Identify which cell holds the provided text, then report its [x, y] central coordinate. 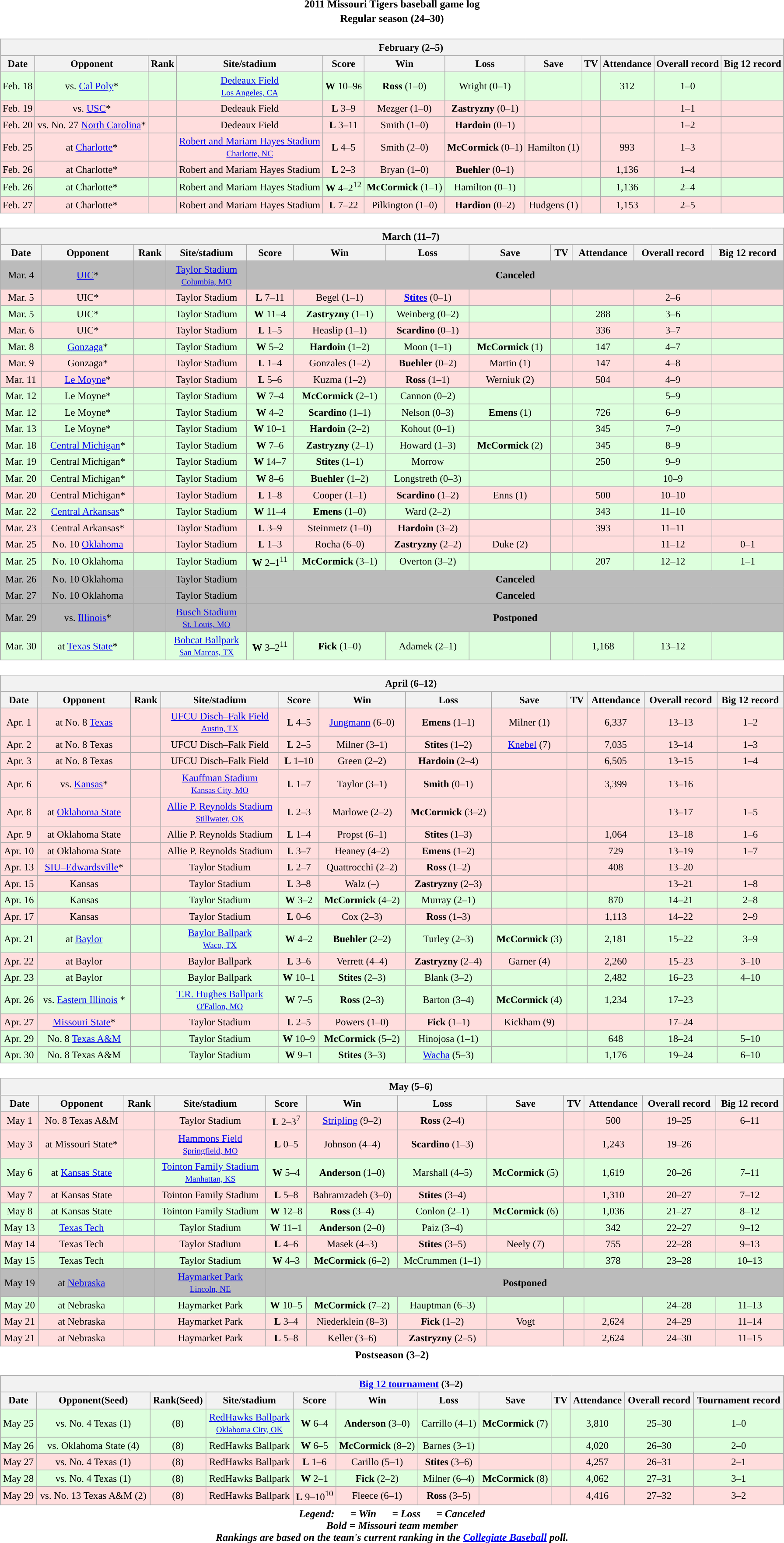
Anderson (1–0) [352, 1172]
Apr. 9 [19, 834]
Turley (2–3) [448, 939]
Mar. 8 [21, 347]
Mar. 6 [21, 330]
May 1 [20, 1121]
1,310 [613, 1195]
1–7 [751, 851]
23–28 [679, 1260]
Feb. 19 [17, 109]
May 29 [18, 1495]
Hudgens (1) [553, 205]
McCormick (3) [529, 939]
W 10–96 [343, 86]
Zastryzny (2–5) [442, 1338]
February (2–5) [392, 47]
Ross (3–4) [352, 1211]
Mar. 23 [21, 528]
8–9 [673, 445]
Wacha (5–3) [448, 1055]
343 [603, 511]
Mezger (1–0) [404, 109]
Robert and Mariam Hayes StadiumCharlotte, NC [249, 147]
Apr. 22 [19, 961]
Ross (2–4) [442, 1121]
3–9 [751, 939]
Werniuk (2) [510, 379]
McCormick (8) [515, 1478]
4–10 [751, 978]
10–13 [750, 1260]
20–27 [679, 1195]
McCormick (3–2) [448, 812]
13–14 [681, 745]
Marlowe (2–2) [362, 812]
Fick (1–2) [442, 1322]
5–9 [673, 396]
McCormick (2–1) [339, 396]
W 5–4 [286, 1172]
McCormick (2) [510, 445]
4,020 [598, 1445]
SIU–Edwardsville* [84, 867]
15–23 [681, 961]
May 6 [20, 1172]
13–17 [681, 812]
Quattrocchi (2–2) [362, 867]
Apr. 1 [19, 722]
1,176 [616, 1055]
13–15 [681, 761]
May 26 [18, 1445]
Ross (2–3) [362, 1000]
Wright (0–1) [485, 86]
L 9–1010 [315, 1495]
vs. Eastern Illinois * [84, 1000]
Mar. 11 [21, 379]
3–1 [738, 1478]
Zastryzny (2–2) [427, 544]
W 5–2 [270, 347]
Apr. 13 [19, 867]
L 3–6 [299, 961]
vs. Cal Poly* [92, 86]
March (11–7) [392, 236]
Ross (1–0) [404, 86]
L 7–11 [270, 297]
13–19 [681, 851]
Mar. 29 [21, 618]
Allie P. Reynolds StadiumStillwater, OK [220, 812]
408 [616, 867]
3–7 [673, 330]
McCormick (1–1) [404, 187]
11–12 [673, 544]
T.R. Hughes BallparkO'Fallon, MO [220, 1000]
Apr. 16 [19, 900]
Heaney (4–2) [362, 851]
at Texas State* [87, 646]
Stites (3–4) [442, 1195]
6,505 [616, 761]
Buehler (2–2) [362, 939]
Blank (3–2) [448, 978]
3,810 [598, 1423]
Rocha (6–0) [339, 544]
Emens (1–2) [448, 851]
Emens (1–0) [339, 511]
Mar. 22 [21, 511]
4,416 [598, 1495]
Feb. 20 [17, 125]
Bobcat BallparkSan Marcos, TX [206, 646]
312 [627, 86]
Powers (1–0) [362, 1022]
Paiz (3–4) [442, 1227]
Dedeaux Field [249, 125]
May 13 [20, 1227]
0–1 [748, 544]
Nelson (0–3) [427, 413]
McCormick (6) [525, 1211]
342 [613, 1227]
336 [603, 330]
Apr. 23 [19, 978]
L 3–11 [343, 125]
Zastryzny (2–1) [339, 445]
2–0 [738, 1445]
Feb. 27 [17, 205]
W 6–5 [315, 1445]
Stripling (9–2) [352, 1121]
W 11–1 [286, 1227]
Buehler (0–1) [485, 170]
Keller (3–6) [352, 1338]
1,619 [613, 1172]
Smith (0–1) [448, 783]
1,168 [603, 646]
Walz (–) [362, 884]
Barnes (3–1) [449, 1445]
6–11 [750, 1121]
Apr. 10 [19, 851]
Feb. 18 [17, 86]
Apr. 26 [19, 1000]
W 7–4 [270, 396]
4,062 [598, 1478]
L 1–7 [299, 783]
UFCU Disch–Falk FieldAustin, TX [220, 722]
19–24 [681, 1055]
Ward (2–2) [427, 511]
13–13 [681, 722]
vs. Kansas* [84, 783]
W 8–6 [270, 478]
Anderson (3–0) [377, 1423]
at Missouri State* [81, 1144]
Hardoin (0–1) [485, 125]
4–8 [673, 363]
Big 12 tournament (3–2) [392, 1384]
Fleece (6–1) [377, 1495]
Apr. 15 [19, 884]
4,257 [598, 1462]
McCormick (0–1) [485, 147]
W 4–212 [343, 187]
726 [603, 413]
Kauffman StadiumKansas City, MO [220, 783]
McCormick (3–1) [339, 561]
McCormick (4) [529, 1000]
Morrow [427, 462]
Moon (1–1) [427, 347]
McCormick (1) [510, 347]
2,482 [616, 978]
11–10 [673, 511]
Opponent(Seed) [93, 1400]
Hauptman (6–3) [442, 1305]
Buehler (1–2) [339, 478]
13–16 [681, 783]
Missouri State* [84, 1022]
3–10 [751, 961]
1–6 [751, 834]
9–13 [750, 1244]
Emens (1) [510, 413]
L 0–5 [286, 1144]
9–9 [673, 462]
14–22 [681, 916]
L 3–7 [299, 851]
Zastryzny (1–1) [339, 314]
22–28 [679, 1244]
11–13 [750, 1305]
13–20 [681, 867]
Duke (2) [510, 544]
6–10 [751, 1055]
11–15 [750, 1338]
May 3 [20, 1144]
27–32 [659, 1495]
Stites (3–3) [362, 1055]
Baylor BallparkWaco, TX [220, 939]
W 6–4 [315, 1423]
Mar. 27 [21, 596]
15–22 [681, 939]
13–18 [681, 834]
Martin (1) [510, 363]
Longstreth (0–3) [427, 478]
McCormick (6–2) [352, 1260]
Marshall (4–5) [442, 1172]
207 [603, 561]
Begel (1–1) [339, 297]
Cannon (0–2) [427, 396]
Niederklein (8–3) [352, 1322]
Ross (3–5) [449, 1495]
Mar. 19 [21, 462]
9–12 [750, 1227]
Scardino (1–3) [442, 1144]
Adamek (2–1) [427, 646]
Hamilton (0–1) [485, 187]
27–31 [659, 1478]
Ross (1–2) [448, 867]
Apr. 17 [19, 916]
Barton (3–4) [448, 1000]
May (5–6) [392, 1087]
W 2–1 [315, 1478]
21–27 [679, 1211]
Stites (3–6) [449, 1462]
8–12 [750, 1211]
RedHawks BallparkOklahoma City, OK [249, 1423]
Bahramzadeh (3–0) [352, 1195]
7–9 [673, 429]
Hardoin (2–4) [448, 761]
L 3–4 [286, 1322]
2,260 [616, 961]
26–30 [659, 1445]
May 8 [20, 1211]
vs. Illinois* [87, 618]
Apr. 27 [19, 1022]
24–28 [679, 1305]
L 2–7 [299, 867]
Apr. 6 [19, 783]
10–10 [673, 495]
24–29 [679, 1322]
13–21 [681, 884]
7,035 [616, 745]
24–30 [679, 1338]
Jungmann (6–0) [362, 722]
1,153 [627, 205]
McCormick (7–2) [352, 1305]
Hardoin (2–2) [339, 429]
L 3–8 [299, 884]
Fick (1–1) [448, 1022]
Enns (1) [510, 495]
Garner (4) [529, 961]
Stites (0–1) [427, 297]
Stites (1–2) [448, 745]
4–9 [673, 379]
2–6 [673, 297]
17–23 [681, 1000]
Hinojosa (1–1) [448, 1039]
Apr. 8 [19, 812]
L 7–22 [343, 205]
McCormick (8–2) [377, 1445]
McCormick (5) [525, 1172]
2–5 [688, 205]
L 0–6 [299, 916]
Stites (1–1) [339, 462]
Murray (2–1) [448, 900]
McCrummen (1–1) [442, 1260]
755 [613, 1244]
Anderson (2–0) [352, 1227]
18–24 [681, 1039]
2,181 [616, 939]
Dedeaux FieldLos Angeles, CA [249, 86]
Kohout (0–1) [427, 429]
Neely (7) [525, 1244]
Ross (1–1) [427, 379]
vs. No. 13 Texas A&M (2) [93, 1495]
Bryan (1–0) [404, 170]
Haymarket ParkLincoln, NE [210, 1283]
Tointon Family StadiumManhattan, KS [210, 1172]
22–27 [679, 1227]
Kuzma (1–2) [339, 379]
6–9 [673, 413]
vs. Oklahoma State (4) [93, 1445]
393 [603, 528]
Heaslip (1–1) [339, 330]
W 4–3 [286, 1260]
Zastryzny (0–1) [485, 109]
870 [616, 900]
2–9 [751, 916]
Milner (1) [529, 722]
1,036 [613, 1211]
Milner (3–1) [362, 745]
L 4–6 [286, 1244]
2–1 [738, 1462]
May 19 [20, 1283]
Apr. 21 [19, 939]
13–12 [673, 646]
20–26 [679, 1172]
Verrett (4–4) [362, 961]
Apr. 3 [19, 761]
Mar. 13 [21, 429]
W 2–111 [270, 561]
Apr. 29 [19, 1039]
Howard (1–3) [427, 445]
1,064 [616, 834]
W 14–7 [270, 462]
W 7–6 [270, 445]
Masek (4–3) [352, 1244]
Johnson (4–4) [352, 1144]
W 9–1 [299, 1055]
L 1–10 [299, 761]
Stites (1–3) [448, 834]
19–26 [679, 1144]
McCormick (4–2) [362, 900]
19–25 [679, 1121]
10–9 [673, 478]
Overton (3–2) [427, 561]
6,337 [616, 722]
Scardino (0–1) [427, 330]
1–5 [751, 812]
17–24 [681, 1022]
Ross (1–3) [448, 916]
2–4 [688, 187]
11–14 [750, 1322]
Knebel (7) [529, 745]
11–11 [673, 528]
Steinmetz (1–0) [339, 528]
May 20 [20, 1305]
1–8 [751, 884]
Apr. 30 [19, 1055]
April (6–12) [392, 684]
Mar. 9 [21, 363]
1,113 [616, 916]
L 1–3 [270, 544]
vs. No. 27 North Carolina* [92, 125]
Taylor (3–1) [362, 783]
25–30 [659, 1423]
Stites (3–5) [442, 1244]
vs. USC* [92, 109]
Hamilton (1) [553, 147]
Kickham (9) [529, 1022]
Hammons FieldSpringfield, MO [210, 1144]
Hardion (0–2) [485, 205]
993 [627, 147]
Smith (1–0) [404, 125]
1,243 [613, 1144]
Carillo (5–1) [377, 1462]
250 [603, 462]
W 3–211 [270, 646]
4–7 [673, 347]
Gonzales (1–2) [339, 363]
Weinberg (0–2) [427, 314]
Fick (1–0) [339, 646]
Dedeauk Field [249, 109]
Hardoin (1–2) [339, 347]
648 [616, 1039]
May 7 [20, 1195]
Scardino (1–2) [427, 495]
Scardino (1–1) [339, 413]
3,399 [616, 783]
Buehler (0–2) [427, 363]
L 1–8 [270, 495]
729 [616, 851]
Rank(Seed) [178, 1400]
May 27 [18, 1462]
5–10 [751, 1039]
7–11 [750, 1172]
Cox (2–3) [362, 916]
26–31 [659, 1462]
Mar. 4 [21, 275]
Smith (2–0) [404, 147]
Zastryzny (2–3) [448, 884]
Vogt [525, 1322]
Carrillo (4–1) [449, 1423]
12–12 [673, 561]
Cooper (1–1) [339, 495]
3–2 [738, 1495]
W 3–2 [299, 900]
W 12–8 [286, 1211]
1,234 [616, 1000]
Propst (6–1) [362, 834]
Taylor StadiumColumbia, MO [206, 275]
Pilkington (1–0) [404, 205]
16–23 [681, 978]
Apr. 2 [19, 745]
Feb. 25 [17, 147]
May 28 [18, 1478]
Zastryzny (2–4) [448, 961]
Tournament record [738, 1400]
Mar. 18 [21, 445]
Conlon (2–1) [442, 1211]
L 1–5 [270, 330]
14–21 [681, 900]
May 15 [20, 1260]
Hardoin (3–2) [427, 528]
Emens (1–1) [448, 722]
Milner (6–4) [449, 1478]
3–6 [673, 314]
L 1–6 [315, 1462]
W 10–5 [286, 1305]
May 25 [18, 1423]
W 7–5 [299, 1000]
378 [613, 1260]
L 2–37 [286, 1121]
Mar. 26 [21, 579]
McCormick (5–2) [362, 1039]
W 10–9 [299, 1039]
L 5–6 [270, 379]
Green (2–2) [362, 761]
May 14 [20, 1244]
Busch StadiumSt. Louis, MO [206, 618]
Stites (2–3) [362, 978]
Mar. 30 [21, 646]
288 [603, 314]
2–8 [751, 900]
Fick (2–2) [377, 1478]
504 [603, 379]
7–12 [750, 1195]
McCormick (7) [515, 1423]
